Output the [x, y] coordinate of the center of the cell containing the given text.  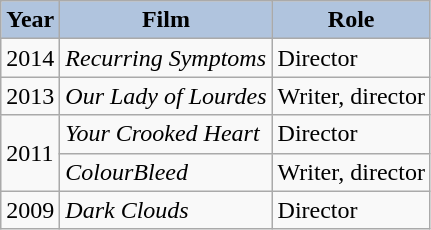
Your Crooked Heart [166, 134]
Our Lady of Lourdes [166, 96]
Role [351, 20]
Film [166, 20]
2011 [30, 153]
Year [30, 20]
Recurring Symptoms [166, 58]
2009 [30, 210]
2014 [30, 58]
ColourBleed [166, 172]
Dark Clouds [166, 210]
2013 [30, 96]
